Determine the [X, Y] coordinate at the center of the cell enclosing the given text.  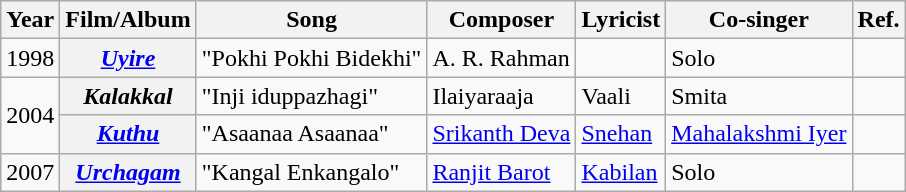
Kuthu [128, 134]
Film/Album [128, 20]
"Kangal Enkangalo" [312, 172]
Ilaiyaraaja [502, 96]
Composer [502, 20]
Srikanth Deva [502, 134]
Kabilan [621, 172]
Urchagam [128, 172]
1998 [30, 58]
Lyricist [621, 20]
Uyire [128, 58]
Ref. [878, 20]
Smita [759, 96]
"Asaanaa Asaanaa" [312, 134]
Year [30, 20]
2007 [30, 172]
A. R. Rahman [502, 58]
"Inji iduppazhagi" [312, 96]
Vaali [621, 96]
2004 [30, 115]
Co-singer [759, 20]
Kalakkal [128, 96]
Ranjit Barot [502, 172]
Snehan [621, 134]
Mahalakshmi Iyer [759, 134]
"Pokhi Pokhi Bidekhi" [312, 58]
Song [312, 20]
